Find where the given text appears and provide that cell's center as (x, y) coordinate. 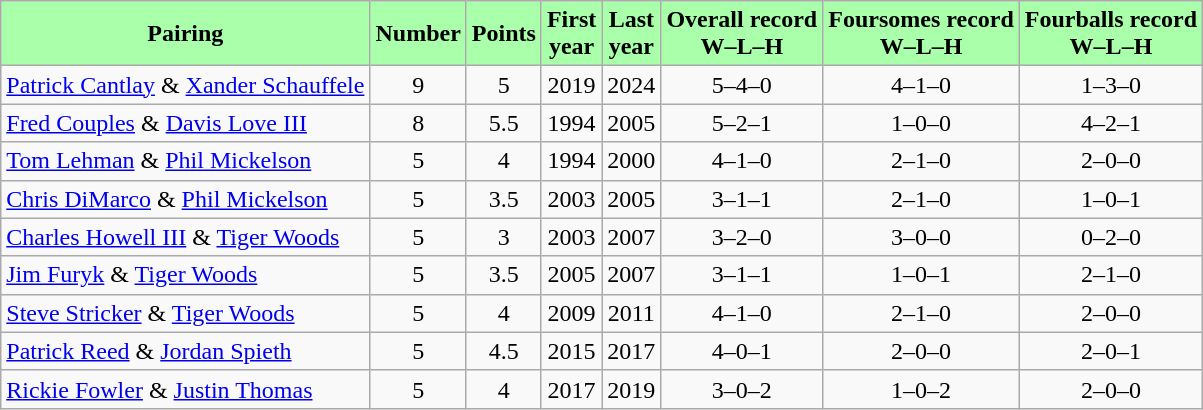
Jim Furyk & Tiger Woods (186, 275)
1–0–2 (922, 389)
4–2–1 (1110, 123)
1–3–0 (1110, 85)
Charles Howell III & Tiger Woods (186, 237)
2–0–1 (1110, 351)
1–0–0 (922, 123)
Number (418, 34)
3–0–0 (922, 237)
Lastyear (632, 34)
Firstyear (571, 34)
Rickie Fowler & Justin Thomas (186, 389)
Patrick Reed & Jordan Spieth (186, 351)
Points (504, 34)
5–4–0 (742, 85)
Tom Lehman & Phil Mickelson (186, 161)
2009 (571, 313)
2011 (632, 313)
5.5 (504, 123)
3 (504, 237)
9 (418, 85)
Foursomes recordW–L–H (922, 34)
4.5 (504, 351)
Patrick Cantlay & Xander Schauffele (186, 85)
5–2–1 (742, 123)
0–2–0 (1110, 237)
4–0–1 (742, 351)
Chris DiMarco & Phil Mickelson (186, 199)
Steve Stricker & Tiger Woods (186, 313)
2024 (632, 85)
2000 (632, 161)
2015 (571, 351)
3–0–2 (742, 389)
Fourballs recordW–L–H (1110, 34)
Pairing (186, 34)
Fred Couples & Davis Love III (186, 123)
3–2–0 (742, 237)
8 (418, 123)
Overall recordW–L–H (742, 34)
